Scan for the cell matching the given text and deliver its (x, y) coordinate at center. 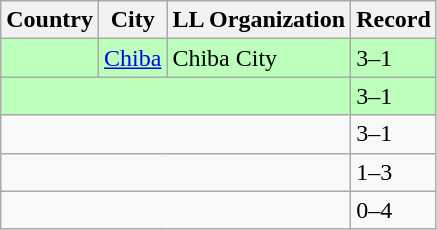
Record (394, 20)
LL Organization (259, 20)
1–3 (394, 172)
City (132, 20)
Country (50, 20)
0–4 (394, 210)
Chiba City (259, 58)
Chiba (132, 58)
